Find where the given text appears and provide that cell's center as (x, y) coordinate. 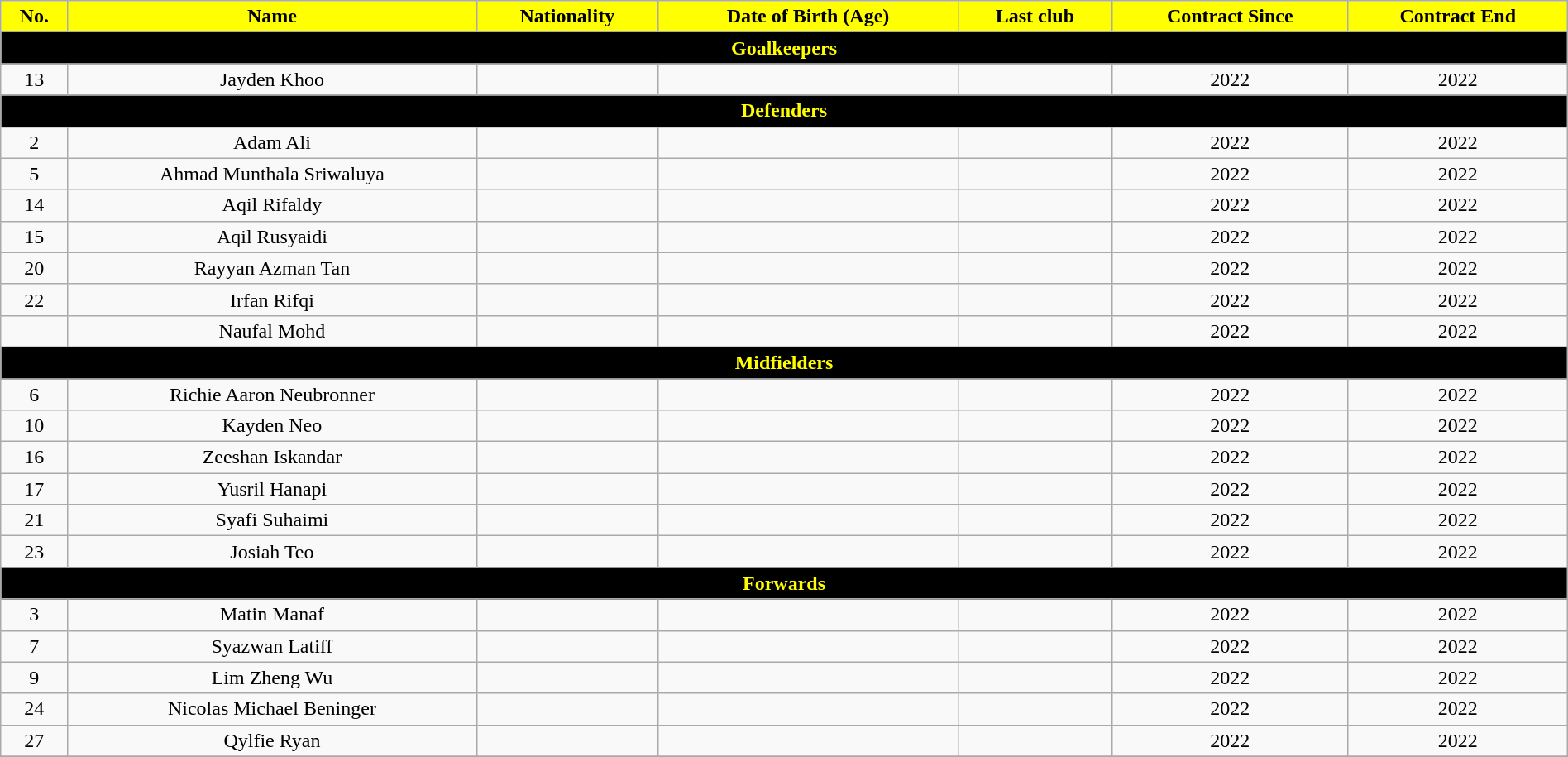
5 (35, 174)
6 (35, 395)
16 (35, 458)
Syafi Suhaimi (272, 520)
15 (35, 237)
21 (35, 520)
Zeeshan Iskandar (272, 458)
Ahmad Munthala Sriwaluya (272, 174)
Matin Manaf (272, 615)
Naufal Mohd (272, 331)
Contract End (1457, 17)
10 (35, 426)
20 (35, 268)
27 (35, 740)
Jayden Khoo (272, 79)
22 (35, 299)
Defenders (784, 111)
Forwards (784, 583)
7 (35, 646)
3 (35, 615)
Goalkeepers (784, 48)
No. (35, 17)
Date of Birth (Age) (809, 17)
Last club (1035, 17)
Contract Since (1230, 17)
13 (35, 79)
2 (35, 142)
Midfielders (784, 362)
Aqil Rifaldy (272, 205)
9 (35, 678)
Richie Aaron Neubronner (272, 395)
14 (35, 205)
24 (35, 709)
Adam Ali (272, 142)
17 (35, 489)
23 (35, 552)
Lim Zheng Wu (272, 678)
Kayden Neo (272, 426)
Nationality (567, 17)
Yusril Hanapi (272, 489)
Syazwan Latiff (272, 646)
Nicolas Michael Beninger (272, 709)
Name (272, 17)
Josiah Teo (272, 552)
Irfan Rifqi (272, 299)
Qylfie Ryan (272, 740)
Rayyan Azman Tan (272, 268)
Aqil Rusyaidi (272, 237)
